Capture the cell that displays the provided text and extract its [X, Y] central coordinate. 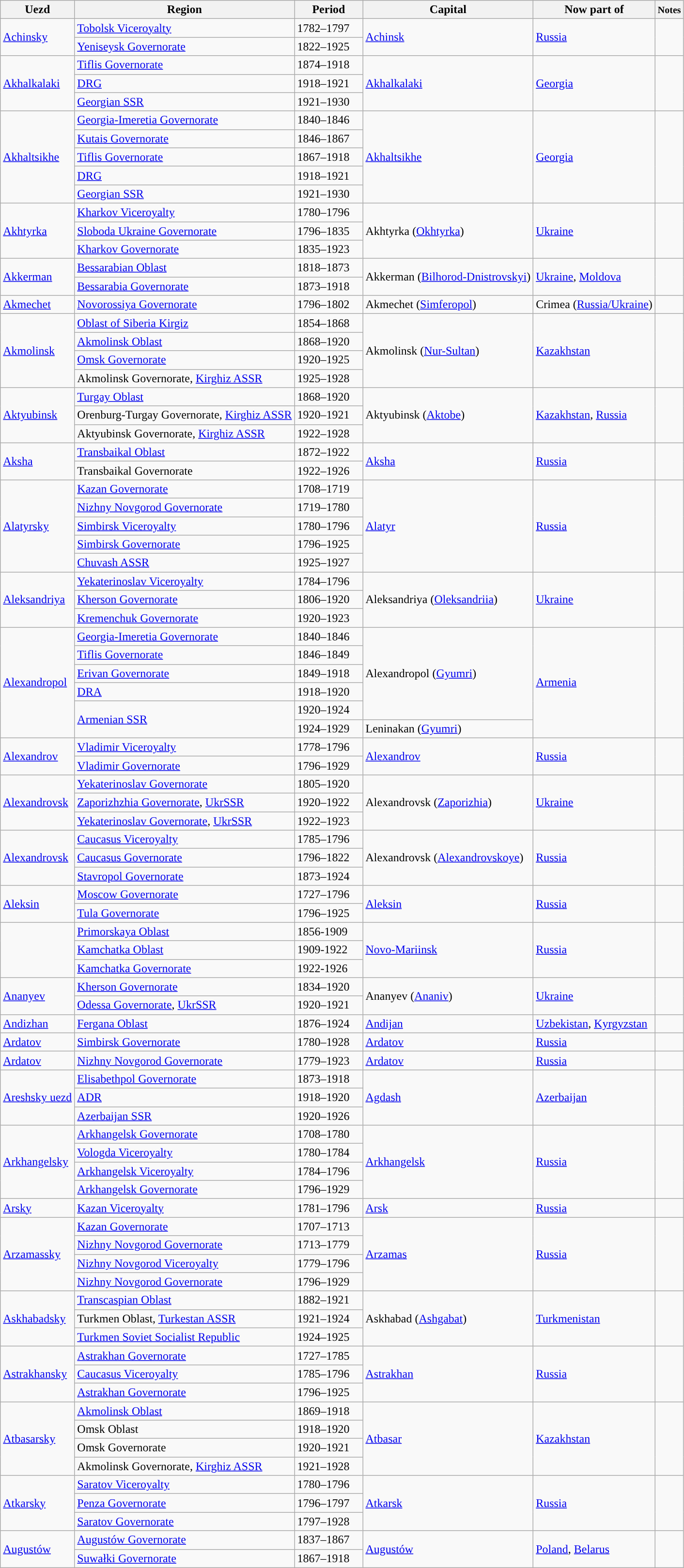
Nizhny Novgorod Viceroyalty [185, 1263]
1925–1927 [328, 563]
Akmolinsk [38, 351]
Yekaterinoslav Viceroyalty [185, 581]
Arsk [448, 1208]
1872–1922 [328, 452]
Tobolsk Viceroyalty [185, 28]
Notes [669, 10]
Alexandropol [38, 683]
Poland, Belarus [594, 1549]
Ukraine, Moldova [594, 277]
1856-1909 [328, 931]
1922–1923 [328, 821]
Vladimir Viceroyalty [185, 747]
Agdash [448, 1097]
1818–1873 [328, 268]
Augustów Governorate [185, 1540]
Yekaterinoslav Governorate [185, 784]
1869–1918 [328, 1411]
1708–1780 [328, 1134]
1780–1784 [328, 1153]
Simbirsk Viceroyalty [185, 526]
Arzamassky [38, 1254]
1822–1925 [328, 47]
1925–1928 [328, 378]
Arsky [38, 1208]
Andizhan [38, 1024]
1806–1920 [328, 600]
Penza Governorate [185, 1503]
Oblast of Siberia Kirgiz [185, 323]
Akhtyrka [38, 231]
Armenia [594, 683]
1782–1797 [328, 28]
Akkerman (Bilhorod-Dnistrovskyi) [448, 277]
Vologda Viceroyalty [185, 1153]
1778–1796 [328, 747]
Turkmen Soviet Socialist Republic [185, 1337]
Yekaterinoslav Governorate, UkrSSR [185, 821]
Suwałki Governorate [185, 1558]
Kamchatka Governorate [185, 968]
Odessa Governorate, UkrSSR [185, 1005]
Uezd [38, 10]
1920–1924 [328, 710]
Achinsky [38, 37]
Ananyev (Ananiv) [448, 996]
1835–1923 [328, 249]
Aktyubinsk (Aktobe) [448, 415]
Andijan [448, 1024]
Alatyr [448, 526]
Sloboda Ukraine Governorate [185, 231]
Orenburg-Turgay Governorate, Kirghiz ASSR [185, 415]
1713–1779 [328, 1245]
1921–1928 [328, 1466]
Saratov Governorate [185, 1521]
Leninakan (Gyumri) [448, 729]
1796–1822 [328, 858]
ADR [185, 1097]
Arkhangelsky [38, 1162]
1834–1920 [328, 987]
1846–1867 [328, 139]
1920–1922 [328, 802]
Kazakhstan, Russia [594, 415]
1882–1921 [328, 1300]
Alexandrovsk (Alexandrovskoye) [448, 858]
1779–1923 [328, 1060]
Kharkov Governorate [185, 249]
Novorossiya Governorate [185, 305]
Vladimir Governorate [185, 765]
Akmechet [38, 305]
Bessarabia Governorate [185, 286]
Capital [448, 10]
Kremenchuk Governorate [185, 618]
Akmolinsk (Nur-Sultan) [448, 351]
1854–1868 [328, 323]
Alatyrsky [38, 526]
Akkerman [38, 277]
1780–1928 [328, 1042]
Saratov Viceroyalty [185, 1485]
Akhtyrka (Okhtyrka) [448, 231]
Chuvash ASSR [185, 563]
Uzbekistan, Kyrgyzstan [594, 1024]
1849–1918 [328, 673]
1707–1713 [328, 1226]
1873–1924 [328, 876]
Turkmen Oblast, Turkestan ASSR [185, 1319]
Akmechet (Simferopol) [448, 305]
1922–1926 [328, 470]
Erivan Governorate [185, 673]
Novo-Mariinsk [448, 950]
Ananyev [38, 996]
1796–1802 [328, 305]
Azerbaijan [594, 1097]
Arzamas [448, 1254]
Fergana Oblast [185, 1024]
Kharkov Viceroyalty [185, 212]
1922-1926 [328, 968]
Alexandrovsk (Zaporizhia) [448, 802]
Transcaspian Oblast [185, 1300]
Primorskaya Oblast [185, 931]
1708–1719 [328, 489]
1805–1920 [328, 784]
Askhabad (Ashgabat) [448, 1319]
Areshsky uezd [38, 1097]
1876–1924 [328, 1024]
Achinsk [448, 37]
Aleksandriya (Oleksandriia) [448, 600]
Turkmenistan [594, 1319]
Zaporizhzhia Governorate, UkrSSR [185, 802]
1727–1785 [328, 1355]
Elisabethpol Governorate [185, 1079]
1922–1928 [328, 434]
Turgay Oblast [185, 397]
Atbasar [448, 1439]
Omsk Oblast [185, 1429]
Crimea (Russia/Ukraine) [594, 305]
DRA [185, 692]
1837–1867 [328, 1540]
Aktyubinsk Governorate, Kirghiz ASSR [185, 434]
Kazan Viceroyalty [185, 1208]
1846–1849 [328, 655]
Aleksandriya [38, 600]
1781–1796 [328, 1208]
1920–1925 [328, 360]
Tula Governorate [185, 913]
Bessarabian Oblast [185, 268]
Caucasus Governorate [185, 858]
Arkhangelsk [448, 1162]
Region [185, 10]
1796–1797 [328, 1503]
1920–1926 [328, 1116]
1797–1928 [328, 1521]
1719–1780 [328, 507]
Azerbaijan SSR [185, 1116]
Askhabadsky [38, 1319]
Atkarsk [448, 1503]
Aktyubinsk [38, 415]
1779–1796 [328, 1263]
Kamchatka Oblast [185, 950]
Armenian SSR [185, 719]
1921–1924 [328, 1319]
Astrakhansky [38, 1374]
1727–1796 [328, 895]
1909-1922 [328, 950]
Atbasarsky [38, 1439]
1796–1835 [328, 231]
Atkarsky [38, 1503]
Transbaikal Governorate [185, 470]
1874–1918 [328, 65]
1920–1923 [328, 618]
Alexandropol (Gyumri) [448, 673]
Arkhangelsk Viceroyalty [185, 1171]
Stavropol Governorate [185, 876]
1924–1925 [328, 1337]
Kutais Governorate [185, 139]
Period [328, 10]
Now part of [594, 10]
1924–1929 [328, 729]
Astrakhan [448, 1374]
Transbaikal Oblast [185, 452]
Yeniseysk Governorate [185, 47]
Moscow Governorate [185, 895]
